Return the (X, Y) coordinate for the center point of the cell that contains the specified text.  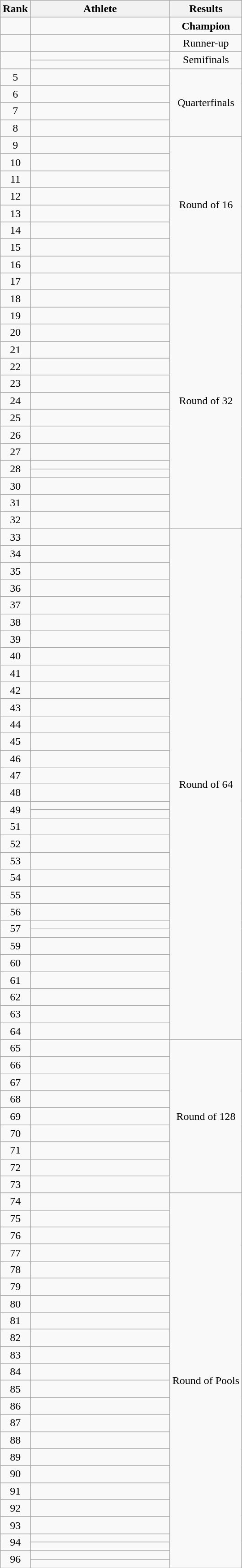
92 (15, 1508)
88 (15, 1440)
43 (15, 707)
69 (15, 1116)
52 (15, 844)
16 (15, 265)
21 (15, 350)
36 (15, 588)
86 (15, 1406)
7 (15, 111)
12 (15, 196)
82 (15, 1338)
77 (15, 1252)
48 (15, 793)
18 (15, 299)
31 (15, 503)
78 (15, 1269)
47 (15, 776)
26 (15, 435)
62 (15, 997)
87 (15, 1423)
Semifinals (206, 60)
9 (15, 145)
37 (15, 605)
60 (15, 963)
54 (15, 878)
15 (15, 248)
42 (15, 690)
46 (15, 759)
Quarterfinals (206, 103)
14 (15, 231)
51 (15, 827)
65 (15, 1048)
56 (15, 912)
Round of 32 (206, 401)
84 (15, 1372)
73 (15, 1184)
30 (15, 486)
94 (15, 1542)
72 (15, 1167)
Round of 64 (206, 784)
24 (15, 401)
80 (15, 1304)
68 (15, 1099)
10 (15, 162)
89 (15, 1457)
75 (15, 1218)
74 (15, 1201)
38 (15, 622)
17 (15, 282)
Round of Pools (206, 1380)
83 (15, 1355)
63 (15, 1014)
Round of 16 (206, 205)
49 (15, 810)
71 (15, 1150)
Athlete (100, 9)
11 (15, 179)
91 (15, 1491)
64 (15, 1031)
22 (15, 367)
Champion (206, 26)
Results (206, 9)
61 (15, 980)
33 (15, 537)
79 (15, 1286)
5 (15, 77)
39 (15, 639)
Rank (15, 9)
13 (15, 214)
93 (15, 1525)
19 (15, 316)
45 (15, 741)
76 (15, 1235)
96 (15, 1559)
41 (15, 673)
85 (15, 1389)
32 (15, 520)
Runner-up (206, 43)
44 (15, 724)
67 (15, 1082)
25 (15, 418)
66 (15, 1065)
23 (15, 384)
Round of 128 (206, 1116)
6 (15, 94)
28 (15, 469)
57 (15, 929)
27 (15, 452)
34 (15, 554)
81 (15, 1321)
59 (15, 946)
90 (15, 1474)
55 (15, 895)
70 (15, 1133)
53 (15, 861)
8 (15, 128)
40 (15, 656)
35 (15, 571)
20 (15, 333)
